Return the (x, y) coordinate for the center point of the cell that contains the specified text.  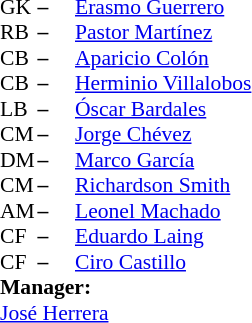
DM (19, 160)
Leonel Machado (163, 211)
Herminio Villalobos (163, 83)
LB (19, 109)
Richardson Smith (163, 185)
Marco García (163, 160)
Eduardo Laing (163, 237)
RB (19, 33)
Manager: (126, 287)
Ciro Castillo (163, 262)
Aparicio Colón (163, 58)
AM (19, 211)
Jorge Chévez (163, 135)
Óscar Bardales (163, 109)
Pastor Martínez (163, 33)
